Identify which cell holds the provided text, then report its [x, y] central coordinate. 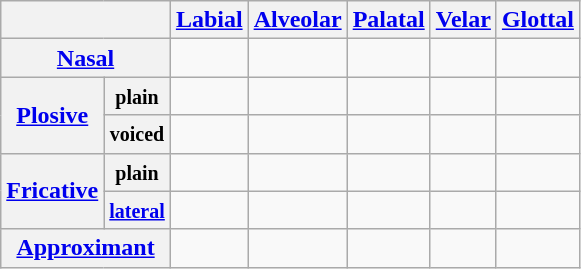
Alveolar [298, 20]
voiced [138, 134]
Nasal [86, 58]
Palatal [388, 20]
Labial [209, 20]
Glottal [538, 20]
Approximant [86, 248]
Plosive [52, 115]
Fricative [52, 191]
Velar [463, 20]
lateral [138, 210]
